Search for the cell housing the specified text and yield its [X, Y] center coordinate. 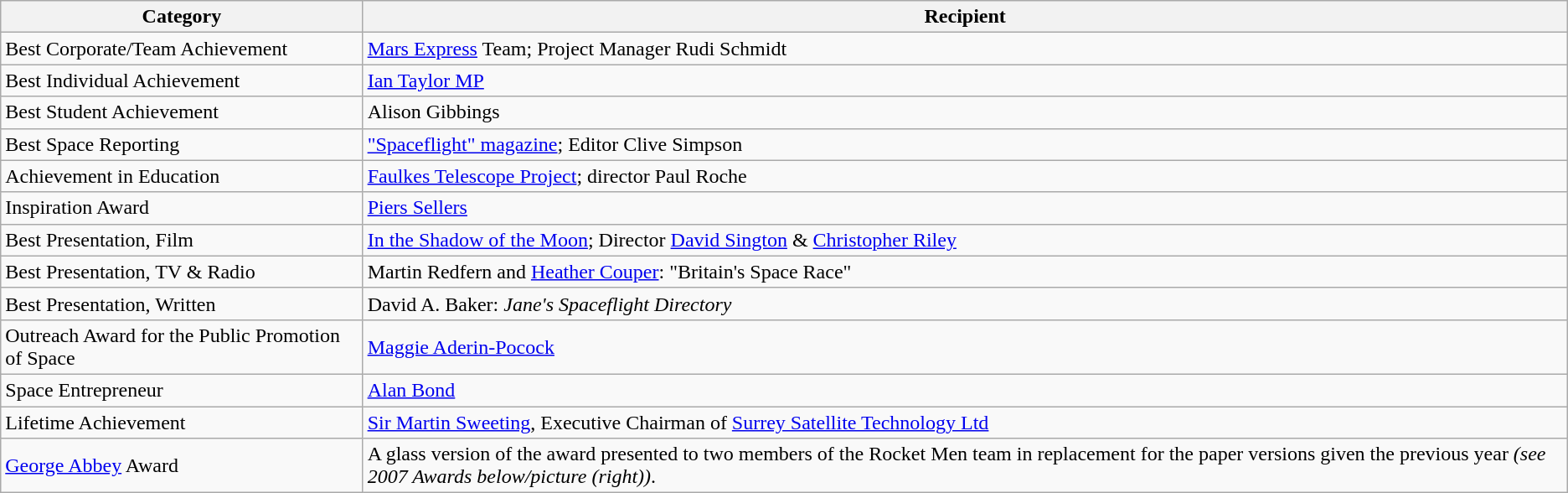
Best Space Reporting [182, 144]
Martin Redfern and Heather Couper: "Britain's Space Race" [965, 272]
Best Corporate/Team Achievement [182, 49]
Best Presentation, Written [182, 304]
"Spaceflight" magazine; Editor Clive Simpson [965, 144]
Alan Bond [965, 390]
Best Presentation, Film [182, 240]
Recipient [965, 17]
In the Shadow of the Moon; Director David Sington & Christopher Riley [965, 240]
Ian Taylor MP [965, 80]
Outreach Award for the Public Promotion of Space [182, 347]
Best Individual Achievement [182, 80]
Inspiration Award [182, 208]
Best Presentation, TV & Radio [182, 272]
Category [182, 17]
Piers Sellers [965, 208]
Faulkes Telescope Project; director Paul Roche [965, 176]
Achievement in Education [182, 176]
David A. Baker: Jane's Spaceflight Directory [965, 304]
Best Student Achievement [182, 112]
Lifetime Achievement [182, 422]
Alison Gibbings [965, 112]
Sir Martin Sweeting, Executive Chairman of Surrey Satellite Technology Ltd [965, 422]
Space Entrepreneur [182, 390]
Mars Express Team; Project Manager Rudi Schmidt [965, 49]
Maggie Aderin-Pocock [965, 347]
George Abbey Award [182, 466]
